Scan for the cell matching the given text and deliver its (x, y) coordinate at center. 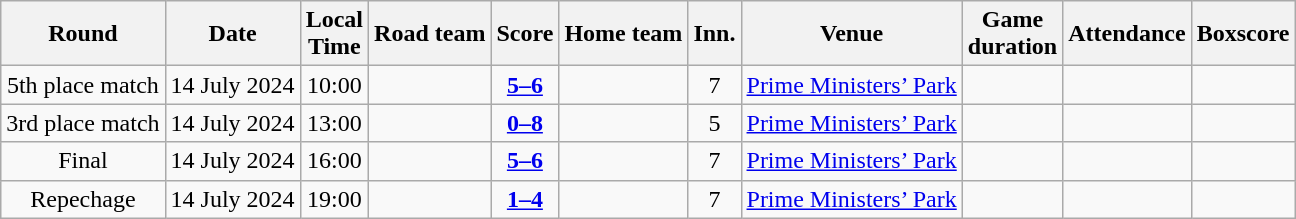
Round (83, 34)
0–8 (525, 123)
Road team (430, 34)
Home team (624, 34)
LocalTime (334, 34)
Attendance (1127, 34)
10:00 (334, 85)
Final (83, 161)
1–4 (525, 199)
Repechage (83, 199)
13:00 (334, 123)
Score (525, 34)
Gameduration (1012, 34)
16:00 (334, 161)
5 (714, 123)
19:00 (334, 199)
Inn. (714, 34)
3rd place match (83, 123)
Boxscore (1243, 34)
Date (232, 34)
Venue (852, 34)
5th place match (83, 85)
